Find where the given text appears and provide that cell's center as (x, y) coordinate. 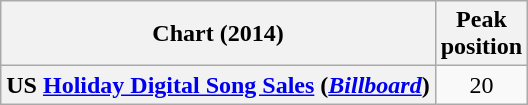
Peakposition (481, 34)
US Holiday Digital Song Sales (Billboard) (218, 85)
Chart (2014) (218, 34)
20 (481, 85)
